From the cell containing the given text, extract its center point as [X, Y] coordinate. 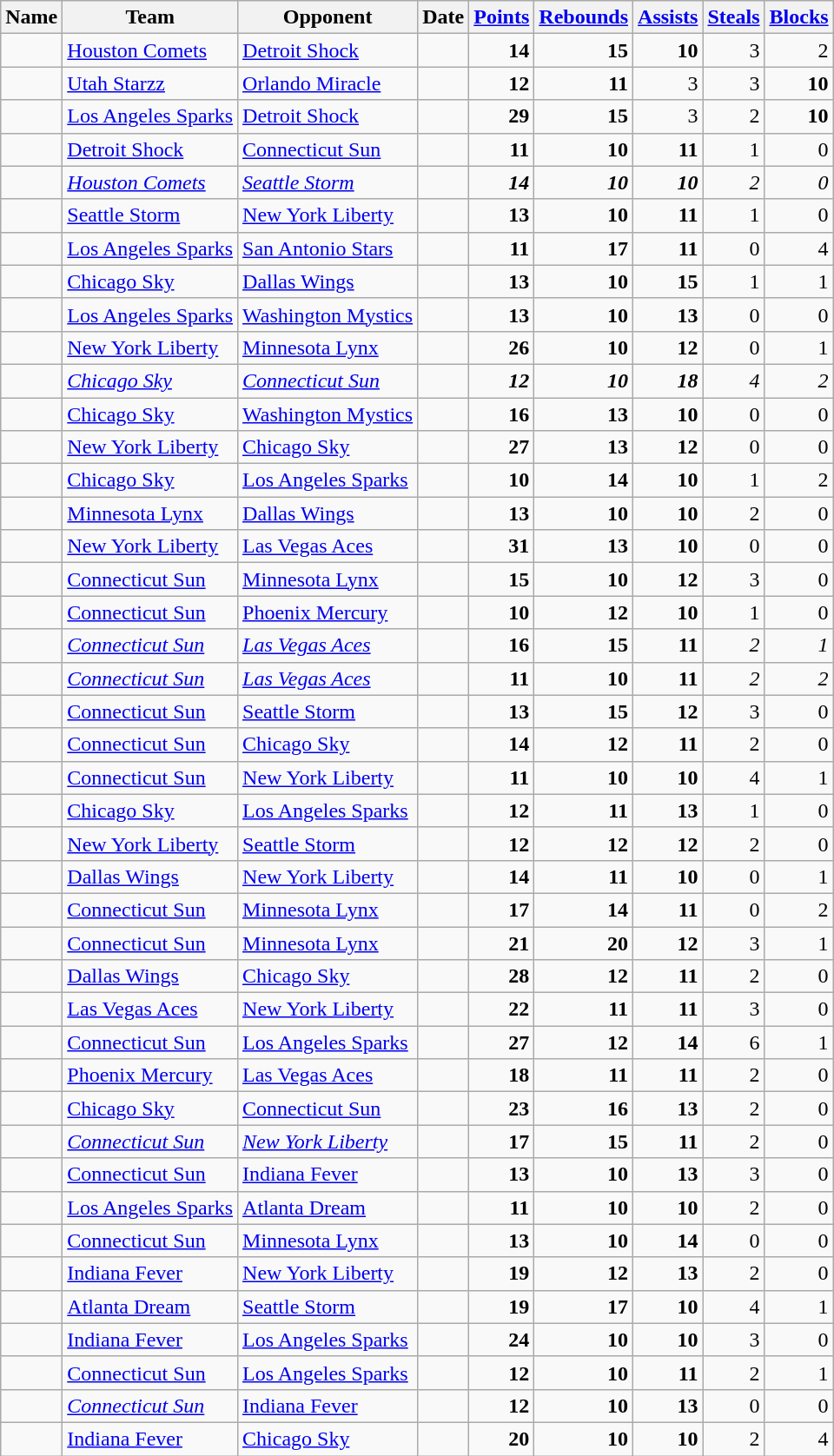
Opponent [328, 17]
Steals [733, 17]
San Antonio Stars [328, 248]
Blocks [799, 17]
23 [502, 1109]
28 [502, 976]
Date [443, 17]
31 [502, 546]
Rebounds [584, 17]
22 [502, 1009]
29 [502, 116]
Utah Starzz [150, 83]
Orlando Miracle [328, 83]
24 [502, 1340]
21 [502, 943]
Assists [668, 17]
26 [502, 347]
Team [150, 17]
Points [502, 17]
Name [31, 17]
6 [733, 1042]
